Search for the cell housing the specified text and yield its (X, Y) center coordinate. 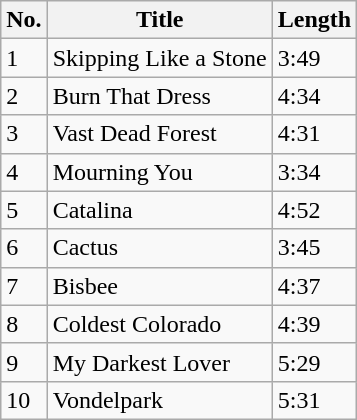
5:31 (314, 400)
4:37 (314, 286)
3:45 (314, 248)
Vast Dead Forest (160, 134)
10 (24, 400)
My Darkest Lover (160, 362)
4:52 (314, 210)
3 (24, 134)
Coldest Colorado (160, 324)
3:49 (314, 58)
Bisbee (160, 286)
Title (160, 20)
2 (24, 96)
No. (24, 20)
8 (24, 324)
9 (24, 362)
7 (24, 286)
Burn That Dress (160, 96)
1 (24, 58)
4:34 (314, 96)
6 (24, 248)
Vondelpark (160, 400)
4 (24, 172)
4:31 (314, 134)
Length (314, 20)
5:29 (314, 362)
Cactus (160, 248)
Mourning You (160, 172)
Skipping Like a Stone (160, 58)
Catalina (160, 210)
4:39 (314, 324)
5 (24, 210)
3:34 (314, 172)
